Find where the given text appears and provide that cell's center as (X, Y) coordinate. 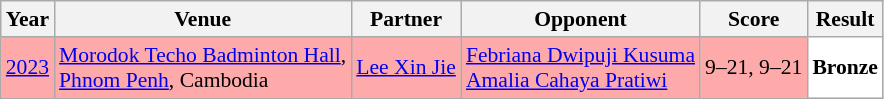
Year (28, 19)
Opponent (580, 19)
Partner (406, 19)
Lee Xin Jie (406, 68)
Febriana Dwipuji Kusuma Amalia Cahaya Pratiwi (580, 68)
Score (754, 19)
2023 (28, 68)
Morodok Techo Badminton Hall,Phnom Penh, Cambodia (202, 68)
Result (845, 19)
Bronze (845, 68)
Venue (202, 19)
9–21, 9–21 (754, 68)
